Extract the [X, Y] coordinate from the center of the cell holding the provided text.  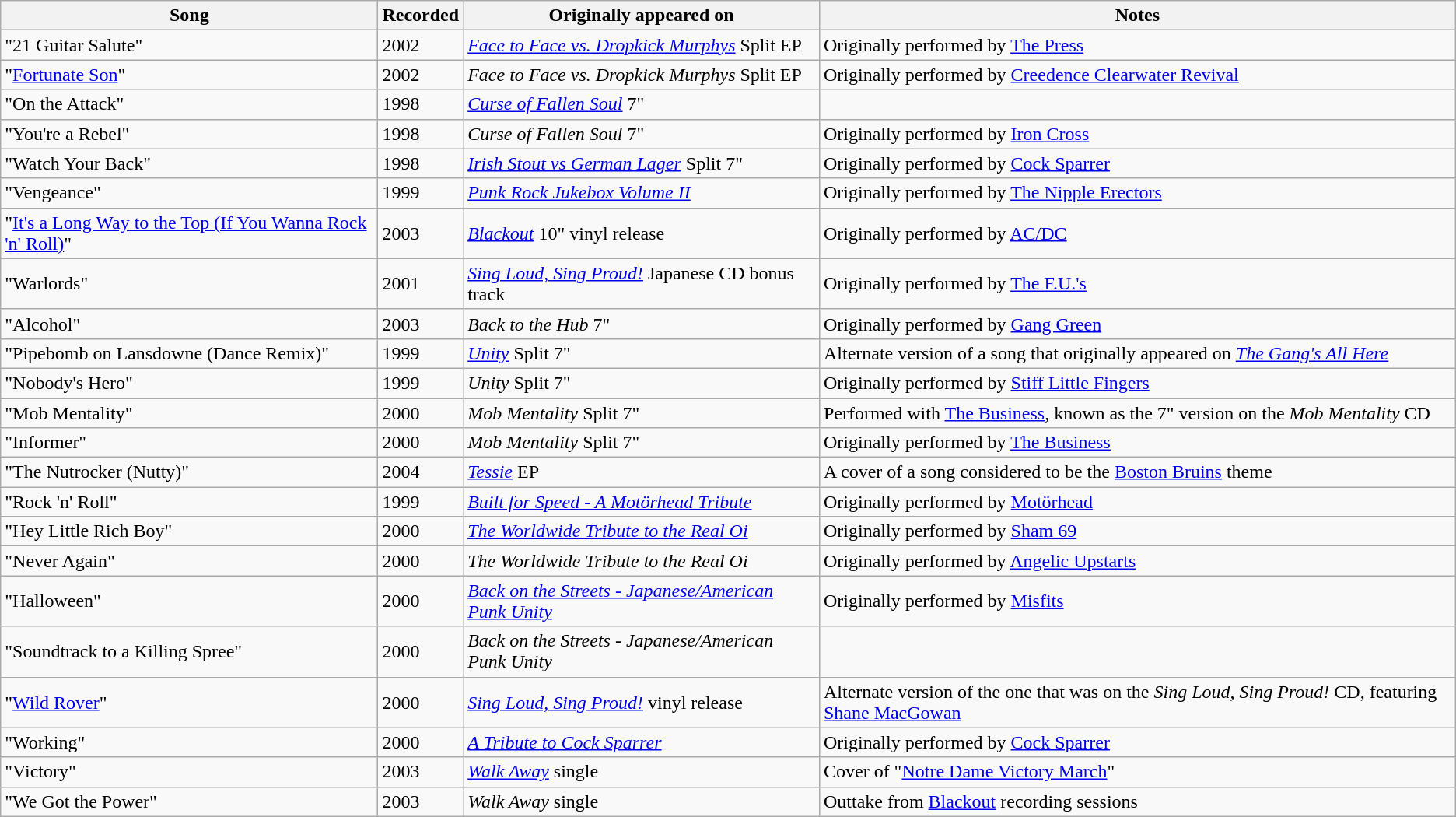
Back to the Hub 7" [642, 324]
"It's a Long Way to the Top (If You Wanna Rock 'n' Roll)" [190, 233]
"21 Guitar Salute" [190, 45]
"Victory" [190, 772]
"Nobody's Hero" [190, 383]
A Tribute to Cock Sparrer [642, 742]
Originally performed by Stiff Little Fingers [1137, 383]
"Halloween" [190, 601]
Originally performed by Misfits [1137, 601]
Originally performed by Angelic Upstarts [1137, 561]
Sing Loud, Sing Proud! Japanese CD bonus track [642, 283]
"Hey Little Rich Boy" [190, 531]
Originally appeared on [642, 16]
"Never Again" [190, 561]
Originally performed by Gang Green [1137, 324]
Originally performed by The Press [1137, 45]
"Informer" [190, 443]
Originally performed by Sham 69 [1137, 531]
Sing Loud, Sing Proud! vinyl release [642, 702]
Originally performed by The Business [1137, 443]
Punk Rock Jukebox Volume II [642, 193]
Originally performed by The F.U.'s [1137, 283]
"On the Attack" [190, 104]
Originally performed by The Nipple Erectors [1137, 193]
Originally performed by AC/DC [1137, 233]
Recorded [421, 16]
"Pipebomb on Lansdowne (Dance Remix)" [190, 353]
Blackout 10" vinyl release [642, 233]
Performed with The Business, known as the 7" version on the Mob Mentality CD [1137, 413]
"Mob Mentality" [190, 413]
"Rock 'n' Roll" [190, 502]
"Watch Your Back" [190, 163]
"Fortunate Son" [190, 75]
Cover of "Notre Dame Victory March" [1137, 772]
"Working" [190, 742]
Originally performed by Iron Cross [1137, 134]
"Wild Rover" [190, 702]
"Soundtrack to a Killing Spree" [190, 652]
"Warlords" [190, 283]
"We Got the Power" [190, 801]
Alternate version of a song that originally appeared on The Gang's All Here [1137, 353]
"The Nutrocker (Nutty)" [190, 472]
Originally performed by Creedence Clearwater Revival [1137, 75]
"Alcohol" [190, 324]
Song [190, 16]
Built for Speed - A Motörhead Tribute [642, 502]
2004 [421, 472]
Notes [1137, 16]
Originally performed by Motörhead [1137, 502]
"Vengeance" [190, 193]
"You're a Rebel" [190, 134]
Outtake from Blackout recording sessions [1137, 801]
A cover of a song considered to be the Boston Bruins theme [1137, 472]
Tessie EP [642, 472]
Alternate version of the one that was on the Sing Loud, Sing Proud! CD, featuring Shane MacGowan [1137, 702]
2001 [421, 283]
Irish Stout vs German Lager Split 7" [642, 163]
